Detect which cell encompasses the target text, then output its [x, y] center coordinate. 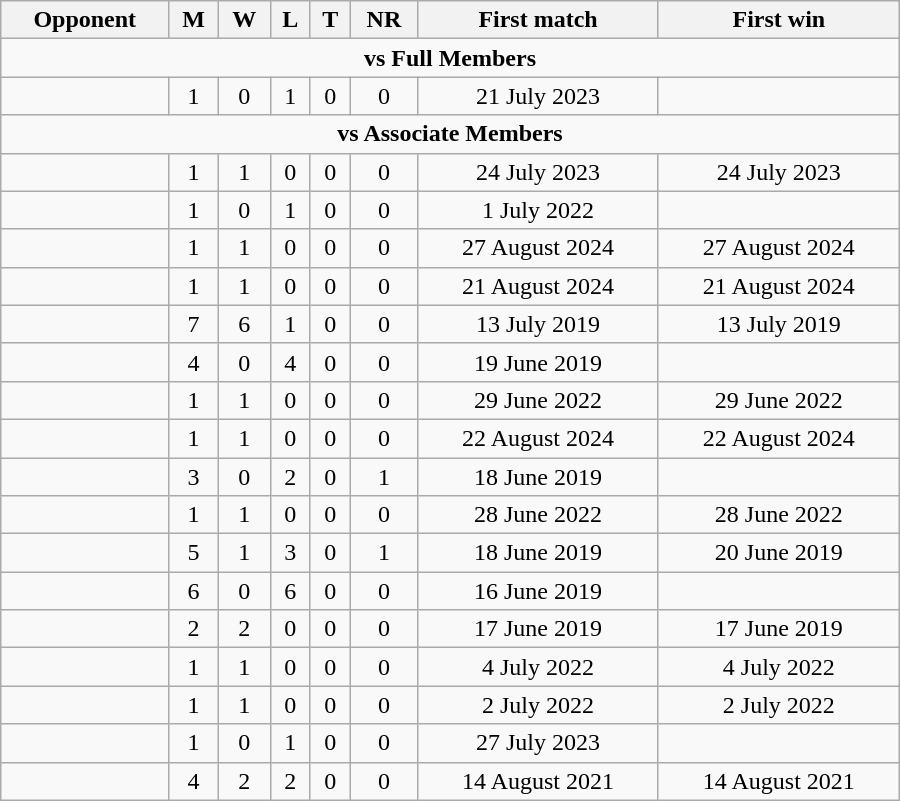
27 July 2023 [538, 743]
T [330, 20]
vs Associate Members [450, 134]
21 July 2023 [538, 96]
16 June 2019 [538, 591]
First win [778, 20]
Opponent [85, 20]
M [194, 20]
L [290, 20]
5 [194, 553]
vs Full Members [450, 58]
1 July 2022 [538, 210]
19 June 2019 [538, 362]
First match [538, 20]
7 [194, 324]
W [244, 20]
NR [384, 20]
20 June 2019 [778, 553]
